Capture the cell that displays the provided text and extract its (X, Y) central coordinate. 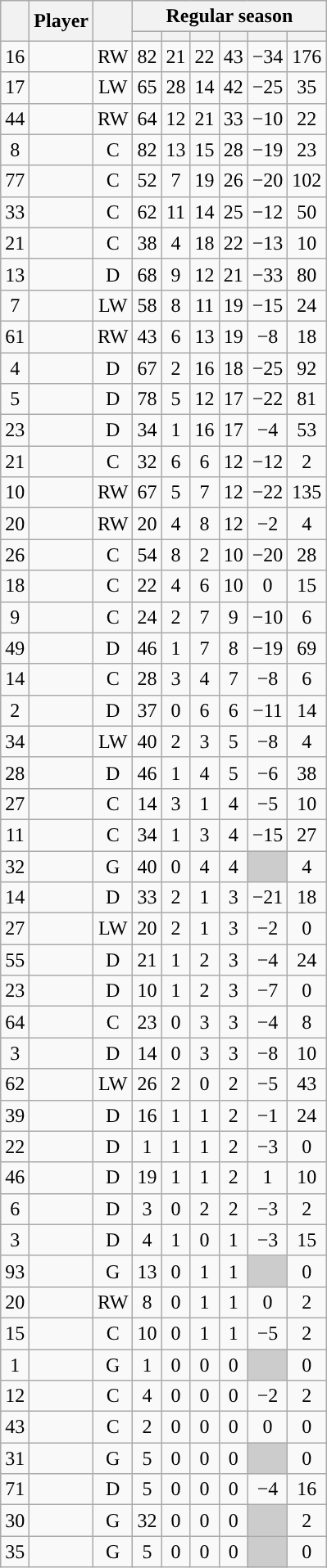
42 (233, 88)
−13 (267, 243)
31 (15, 1458)
Player (61, 21)
55 (15, 960)
−33 (267, 274)
93 (15, 1271)
69 (307, 648)
54 (148, 555)
81 (307, 399)
Regular season (229, 16)
65 (148, 88)
92 (307, 367)
25 (233, 212)
−11 (267, 710)
78 (148, 399)
30 (15, 1521)
80 (307, 274)
102 (307, 181)
68 (148, 274)
39 (15, 1115)
49 (15, 648)
61 (15, 336)
53 (307, 430)
52 (148, 181)
44 (15, 119)
−7 (267, 991)
−6 (267, 773)
135 (307, 493)
50 (307, 212)
−1 (267, 1115)
71 (15, 1489)
176 (307, 56)
−21 (267, 898)
77 (15, 181)
58 (148, 305)
37 (148, 710)
−34 (267, 56)
